Output the [X, Y] coordinate of the center of the cell containing the given text.  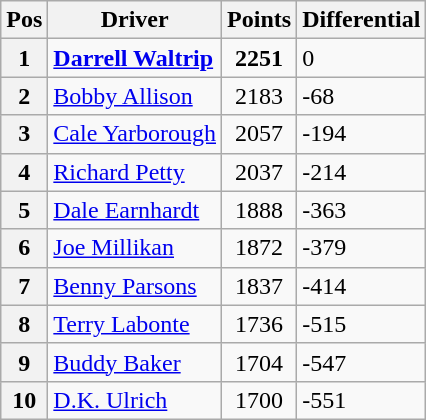
Benny Parsons [135, 286]
2 [24, 96]
-515 [362, 324]
Darrell Waltrip [135, 58]
9 [24, 362]
4 [24, 172]
Dale Earnhardt [135, 210]
1704 [260, 362]
-547 [362, 362]
2251 [260, 58]
D.K. Ulrich [135, 400]
-68 [362, 96]
Buddy Baker [135, 362]
Differential [362, 20]
1736 [260, 324]
Joe Millikan [135, 248]
-194 [362, 134]
Driver [135, 20]
Points [260, 20]
6 [24, 248]
1700 [260, 400]
-363 [362, 210]
-379 [362, 248]
Bobby Allison [135, 96]
0 [362, 58]
1 [24, 58]
-551 [362, 400]
10 [24, 400]
2057 [260, 134]
2183 [260, 96]
Pos [24, 20]
3 [24, 134]
1837 [260, 286]
5 [24, 210]
-414 [362, 286]
1872 [260, 248]
1888 [260, 210]
Richard Petty [135, 172]
7 [24, 286]
Terry Labonte [135, 324]
-214 [362, 172]
Cale Yarborough [135, 134]
8 [24, 324]
2037 [260, 172]
